Identify which cell holds the provided text, then report its (X, Y) central coordinate. 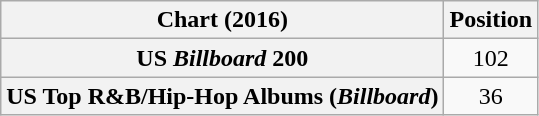
US Billboard 200 (222, 58)
US Top R&B/Hip-Hop Albums (Billboard) (222, 96)
36 (491, 96)
Chart (2016) (222, 20)
102 (491, 58)
Position (491, 20)
